Pinpoint the cell where the given text exists, returning its [X, Y] midpoint coordinate. 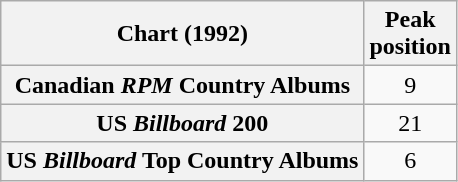
US Billboard 200 [182, 123]
6 [410, 161]
Chart (1992) [182, 34]
21 [410, 123]
Canadian RPM Country Albums [182, 85]
US Billboard Top Country Albums [182, 161]
Peakposition [410, 34]
9 [410, 85]
